Return [x, y] of the center of cell containing provided text 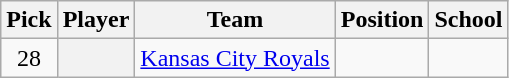
Position [382, 20]
Player [96, 20]
Team [235, 20]
Kansas City Royals [235, 58]
28 [29, 58]
School [468, 20]
Pick [29, 20]
